Search for the cell housing the specified text and yield its [x, y] center coordinate. 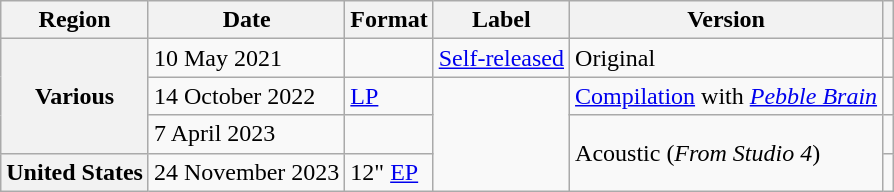
Region [75, 20]
Date [246, 20]
Compilation with Pebble Brain [726, 96]
United States [75, 172]
Format [389, 20]
14 October 2022 [246, 96]
Label [501, 20]
12" EP [389, 172]
10 May 2021 [246, 58]
Various [75, 96]
7 April 2023 [246, 134]
Acoustic (From Studio 4) [726, 153]
24 November 2023 [246, 172]
Version [726, 20]
Self-released [501, 58]
LP [389, 96]
Original [726, 58]
